Search for the cell housing the specified text and yield its [x, y] center coordinate. 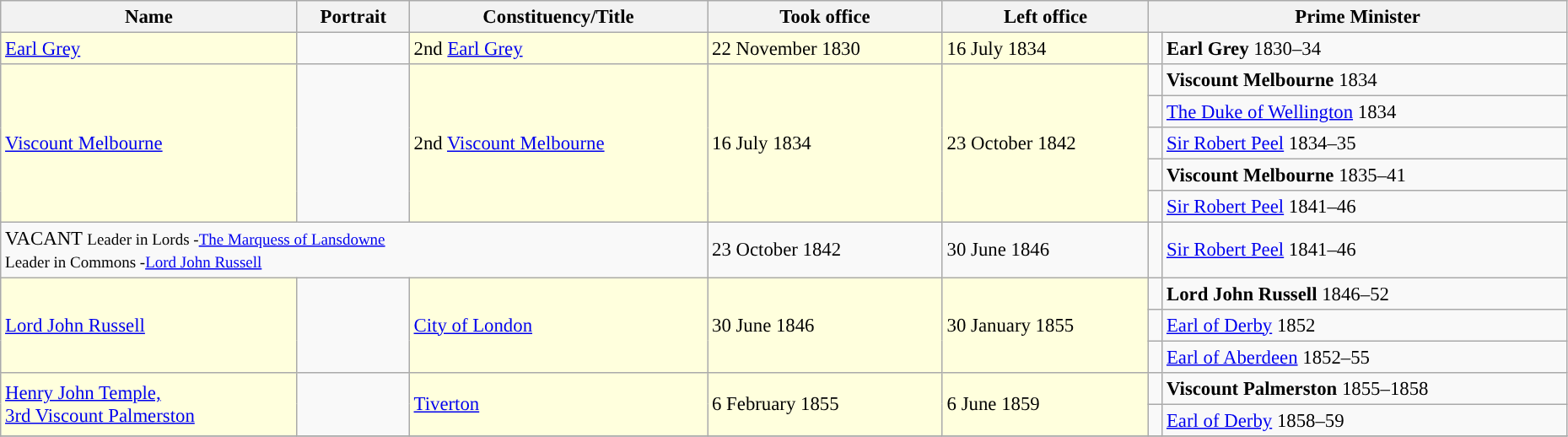
6 February 1855 [825, 403]
Earl Grey 1830–34 [1365, 49]
Earl Grey [149, 49]
Earl of Derby 1852 [1365, 325]
22 November 1830 [825, 49]
City of London [558, 326]
Henry John Temple,3rd Viscount Palmerston [149, 403]
Prime Minister [1358, 17]
Sir Robert Peel 1834–35 [1365, 143]
Took office [825, 17]
Viscount Melbourne 1834 [1365, 80]
2nd Earl Grey [558, 49]
The Duke of Wellington 1834 [1365, 112]
Earl of Aberdeen 1852–55 [1365, 357]
Constituency/Title [558, 17]
Name [149, 17]
30 January 1855 [1046, 326]
Lord John Russell [149, 326]
Viscount Melbourne 1835–41 [1365, 175]
6 June 1859 [1046, 403]
VACANT Leader in Lords -The Marquess of LansdowneLeader in Commons -Lord John Russell [354, 250]
Left office [1046, 17]
Tiverton [558, 403]
Portrait [353, 17]
Lord John Russell 1846–52 [1365, 294]
Viscount Palmerston 1855–1858 [1365, 388]
Earl of Derby 1858–59 [1365, 420]
Viscount Melbourne [149, 143]
2nd Viscount Melbourne [558, 143]
